Detect which cell encompasses the target text, then output its (x, y) center coordinate. 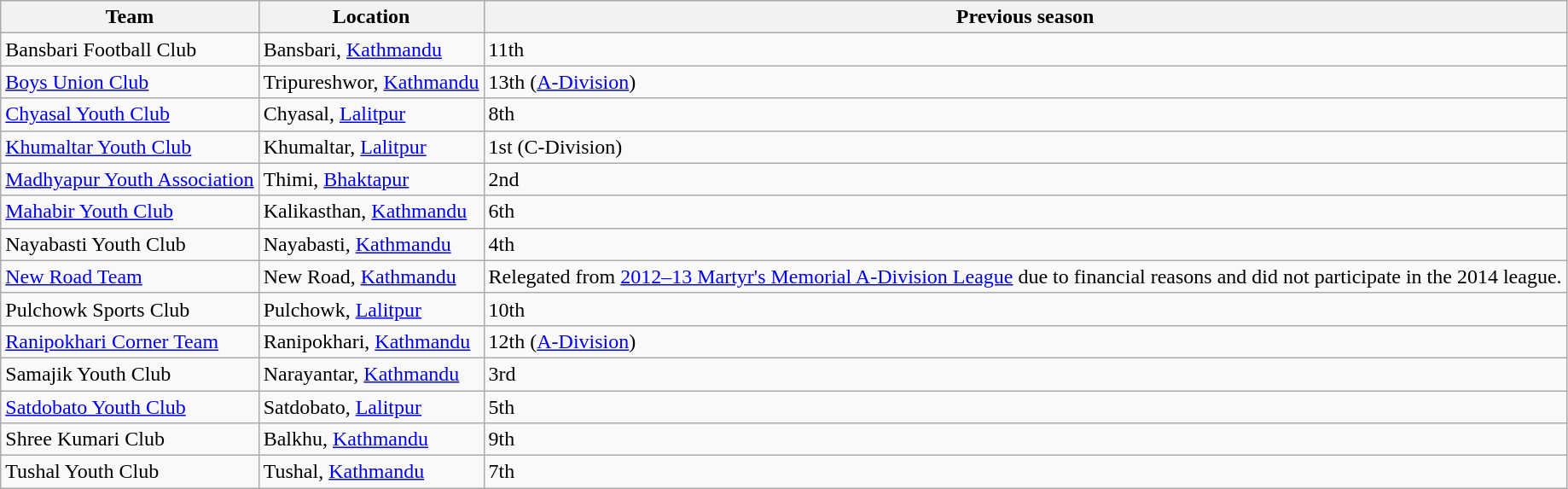
8th (1025, 114)
7th (1025, 472)
Khumaltar Youth Club (130, 147)
2nd (1025, 179)
Ranipokhari, Kathmandu (371, 341)
Narayantar, Kathmandu (371, 374)
Tushal Youth Club (130, 472)
Satdobato, Lalitpur (371, 407)
1st (C-Division) (1025, 147)
10th (1025, 309)
Team (130, 17)
Bansbari, Kathmandu (371, 49)
Chyasal Youth Club (130, 114)
Kalikasthan, Kathmandu (371, 212)
Madhyapur Youth Association (130, 179)
Nayabasti, Kathmandu (371, 244)
Previous season (1025, 17)
Tripureshwor, Kathmandu (371, 82)
Pulchowk, Lalitpur (371, 309)
Bansbari Football Club (130, 49)
Chyasal, Lalitpur (371, 114)
Samajik Youth Club (130, 374)
9th (1025, 440)
Boys Union Club (130, 82)
13th (A-Division) (1025, 82)
Balkhu, Kathmandu (371, 440)
Khumaltar, Lalitpur (371, 147)
Thimi, Bhaktapur (371, 179)
Shree Kumari Club (130, 440)
Tushal, Kathmandu (371, 472)
Relegated from 2012–13 Martyr's Memorial A-Division League due to financial reasons and did not participate in the 2014 league. (1025, 277)
Satdobato Youth Club (130, 407)
4th (1025, 244)
5th (1025, 407)
Mahabir Youth Club (130, 212)
Location (371, 17)
11th (1025, 49)
New Road, Kathmandu (371, 277)
12th (A-Division) (1025, 341)
Nayabasti Youth Club (130, 244)
3rd (1025, 374)
Pulchowk Sports Club (130, 309)
New Road Team (130, 277)
Ranipokhari Corner Team (130, 341)
6th (1025, 212)
